Pinpoint the cell where the given text exists, returning its [X, Y] midpoint coordinate. 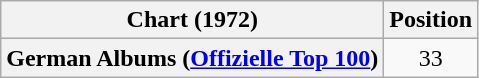
German Albums (Offizielle Top 100) [192, 58]
33 [431, 58]
Chart (1972) [192, 20]
Position [431, 20]
